Search for the cell housing the specified text and yield its [X, Y] center coordinate. 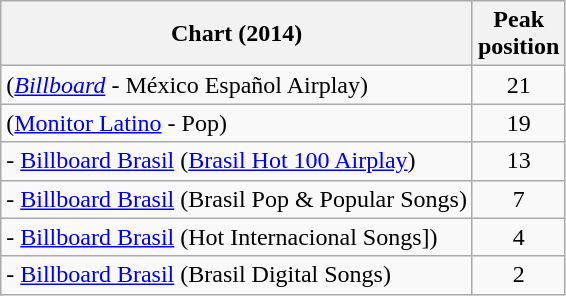
- Billboard Brasil (Hot Internacional Songs]) [237, 237]
Peakposition [518, 34]
2 [518, 275]
19 [518, 123]
(Billboard - México Español Airplay) [237, 85]
- Billboard Brasil (Brasil Pop & Popular Songs) [237, 199]
7 [518, 199]
4 [518, 237]
- Billboard Brasil (Brasil Hot 100 Airplay) [237, 161]
(Monitor Latino - Pop) [237, 123]
- Billboard Brasil (Brasil Digital Songs) [237, 275]
21 [518, 85]
Chart (2014) [237, 34]
13 [518, 161]
